Locate the cell with the specified text and output its (x, y) center coordinate. 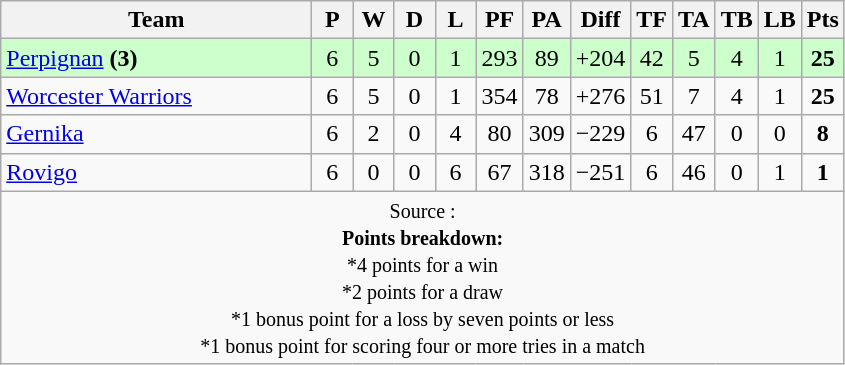
−229 (600, 134)
8 (822, 134)
P (332, 20)
7 (694, 96)
309 (546, 134)
L (456, 20)
D (414, 20)
89 (546, 58)
Worcester Warriors (156, 96)
W (374, 20)
PA (546, 20)
Diff (600, 20)
Team (156, 20)
Rovigo (156, 172)
354 (500, 96)
TF (652, 20)
46 (694, 172)
47 (694, 134)
Gernika (156, 134)
LB (780, 20)
2 (374, 134)
51 (652, 96)
Pts (822, 20)
TB (736, 20)
PF (500, 20)
Perpignan (3) (156, 58)
+204 (600, 58)
293 (500, 58)
−251 (600, 172)
+276 (600, 96)
67 (500, 172)
80 (500, 134)
TA (694, 20)
78 (546, 96)
318 (546, 172)
42 (652, 58)
